Search for the cell housing the specified text and yield its [X, Y] center coordinate. 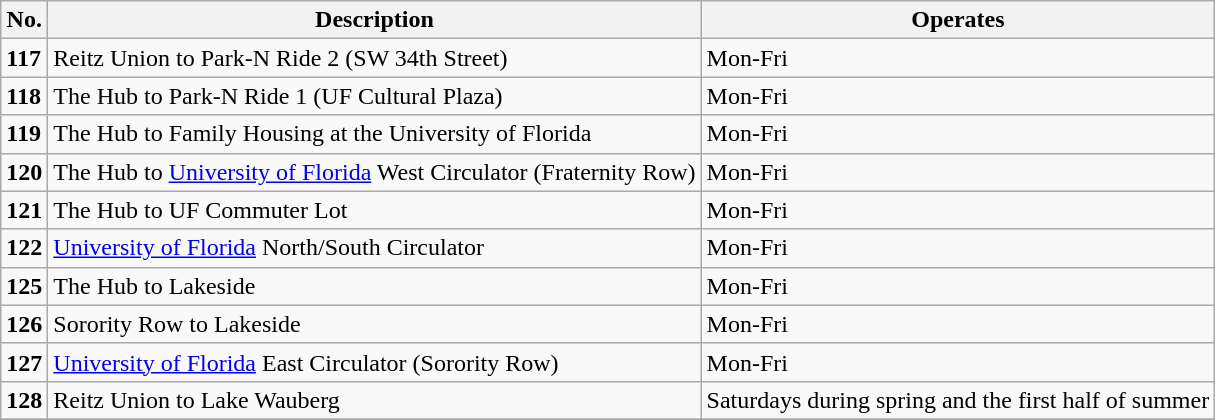
The Hub to University of Florida West Circulator (Fraternity Row) [374, 172]
125 [24, 286]
The Hub to UF Commuter Lot [374, 210]
Reitz Union to Park-N Ride 2 (SW 34th Street) [374, 58]
Saturdays during spring and the first half of summer [958, 400]
118 [24, 96]
Sorority Row to Lakeside [374, 324]
121 [24, 210]
128 [24, 400]
The Hub to Park-N Ride 1 (UF Cultural Plaza) [374, 96]
University of Florida East Circulator (Sorority Row) [374, 362]
126 [24, 324]
No. [24, 20]
The Hub to Family Housing at the University of Florida [374, 134]
University of Florida North/South Circulator [374, 248]
127 [24, 362]
120 [24, 172]
119 [24, 134]
122 [24, 248]
The Hub to Lakeside [374, 286]
Reitz Union to Lake Wauberg [374, 400]
Description [374, 20]
Operates [958, 20]
117 [24, 58]
